Return (X, Y) of the center of cell containing provided text 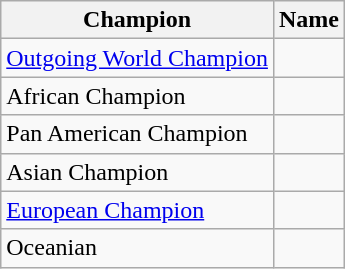
African Champion (138, 96)
Champion (138, 20)
Outgoing World Champion (138, 58)
Oceanian (138, 248)
Pan American Champion (138, 134)
Name (308, 20)
Asian Champion (138, 172)
European Champion (138, 210)
